Scan for the cell matching the given text and deliver its [X, Y] coordinate at center. 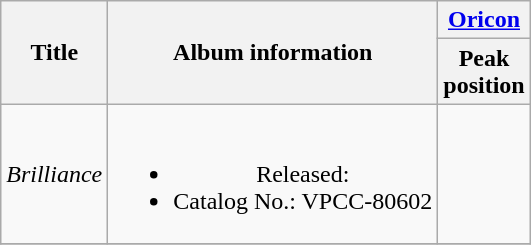
Oricon [484, 20]
Title [54, 52]
Peakposition [484, 72]
Album information [273, 52]
Released: Catalog No.: VPCC-80602 [273, 174]
Brilliance [54, 174]
